From the cell containing the given text, extract its center point as (X, Y) coordinate. 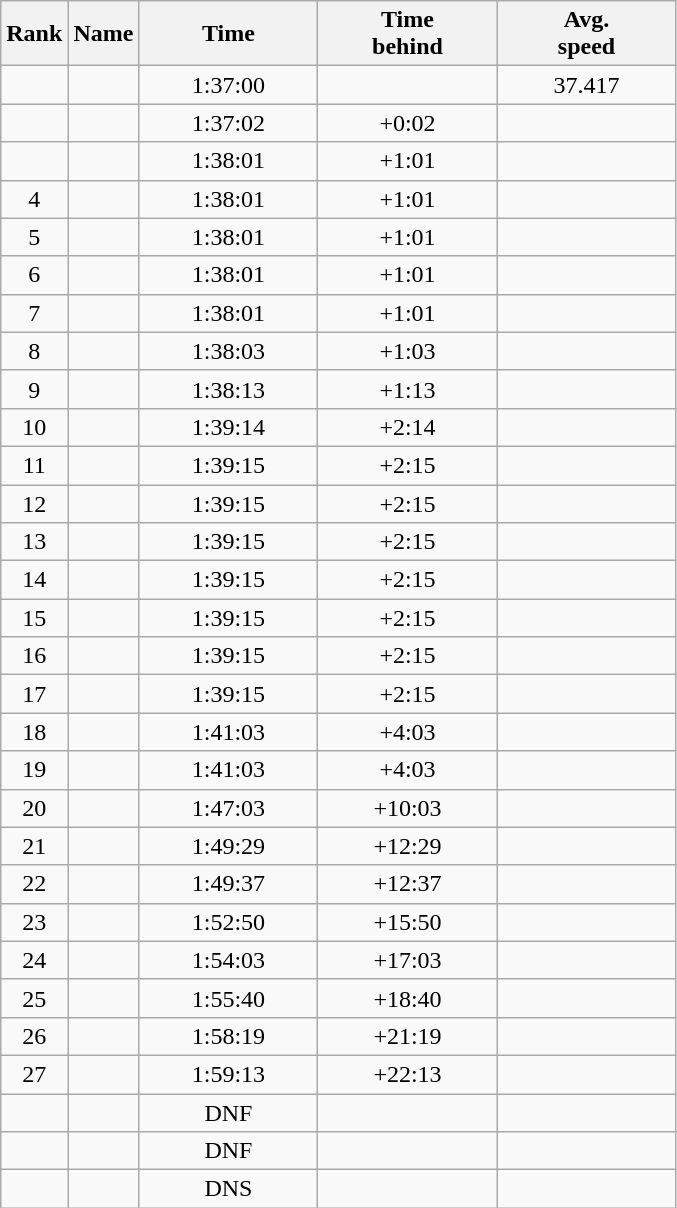
+12:29 (408, 846)
20 (34, 808)
1:49:37 (228, 884)
14 (34, 580)
DNS (228, 1189)
1:54:03 (228, 960)
1:49:29 (228, 846)
+1:03 (408, 351)
Timebehind (408, 34)
+0:02 (408, 123)
23 (34, 922)
22 (34, 884)
1:37:02 (228, 123)
Rank (34, 34)
1:47:03 (228, 808)
37.417 (586, 85)
1:52:50 (228, 922)
1:55:40 (228, 998)
27 (34, 1074)
1:39:14 (228, 427)
Time (228, 34)
17 (34, 694)
1:37:00 (228, 85)
4 (34, 199)
+22:13 (408, 1074)
+15:50 (408, 922)
19 (34, 770)
+1:13 (408, 389)
Avg.speed (586, 34)
6 (34, 275)
24 (34, 960)
11 (34, 465)
21 (34, 846)
1:59:13 (228, 1074)
26 (34, 1036)
+10:03 (408, 808)
+18:40 (408, 998)
8 (34, 351)
13 (34, 542)
15 (34, 618)
18 (34, 732)
1:38:13 (228, 389)
+17:03 (408, 960)
+2:14 (408, 427)
1:58:19 (228, 1036)
+21:19 (408, 1036)
+12:37 (408, 884)
16 (34, 656)
25 (34, 998)
7 (34, 313)
Name (104, 34)
5 (34, 237)
12 (34, 503)
9 (34, 389)
10 (34, 427)
1:38:03 (228, 351)
